From the cell containing the given text, extract its center point as (X, Y) coordinate. 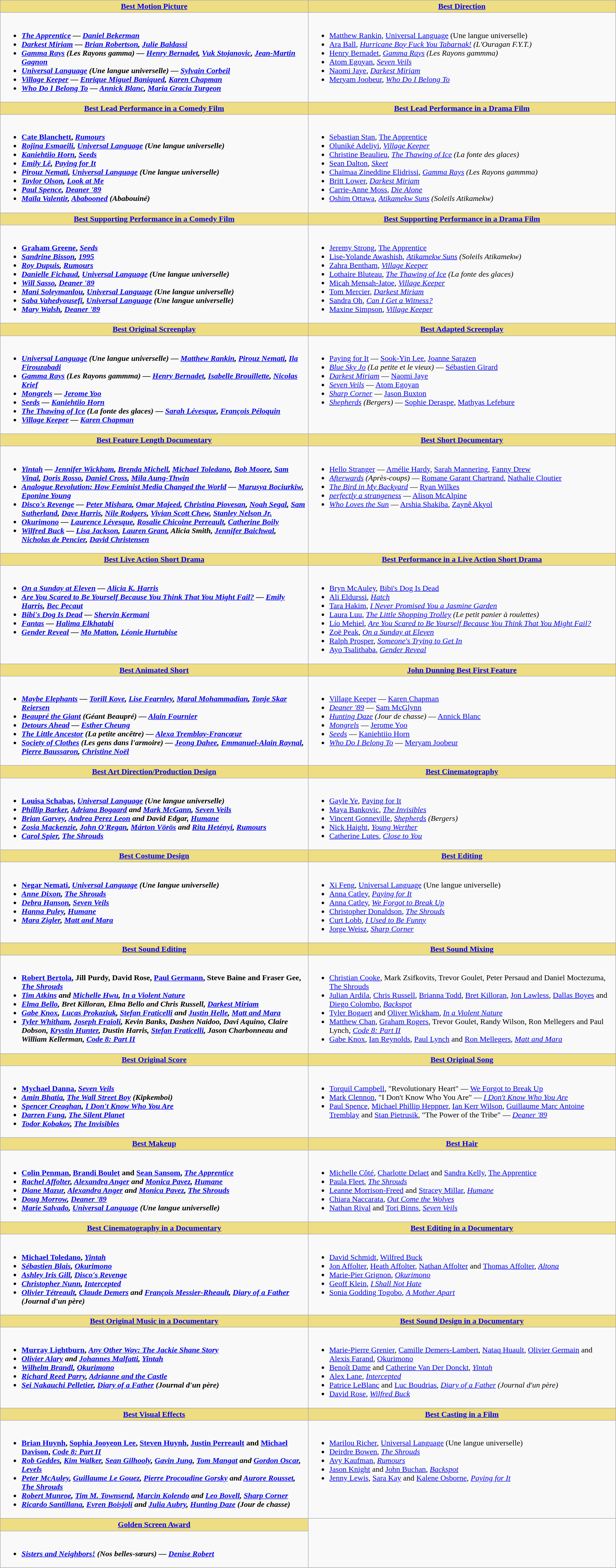
Best Live Action Short Drama (154, 559)
Best Sound Mixing (462, 949)
Best Direction (462, 7)
Best Feature Length Documentary (154, 440)
Best Motion Picture (154, 7)
Best Supporting Performance in a Comedy Film (154, 219)
Sisters and Neighbors! (Nos belles-sœurs) — Denise Robert (154, 1549)
Best Lead Performance in a Comedy Film (154, 108)
Best Sound Design in a Documentary (462, 1321)
Best Casting in a Film (462, 1414)
Best Editing (462, 856)
Gayle Ye, Paying for ItMaya Bankovic, The InvisiblesVincent Gonneville, Shepherds (Bergers)Nick Haight, Young WertherCatherine Lutes, Close to You (462, 814)
Best Adapted Screenplay (462, 329)
Best Supporting Performance in a Drama Film (462, 219)
John Dunning Best First Feature (462, 670)
Best Cinematography in a Documentary (154, 1228)
Best Visual Effects (154, 1414)
Best Makeup (154, 1144)
Best Cinematography (462, 772)
Best Sound Editing (154, 949)
Best Lead Performance in a Drama Film (462, 108)
Best Original Score (154, 1060)
Best Short Documentary (462, 440)
Best Original Song (462, 1060)
Best Original Screenplay (154, 329)
Best Costume Design (154, 856)
Best Editing in a Documentary (462, 1228)
Best Original Music in a Documentary (154, 1321)
Best Animated Short (154, 670)
Best Performance in a Live Action Short Drama (462, 559)
Golden Screen Award (154, 1525)
Best Art Direction/Production Design (154, 772)
Best Hair (462, 1144)
